Identify which cell holds the provided text, then report its (x, y) central coordinate. 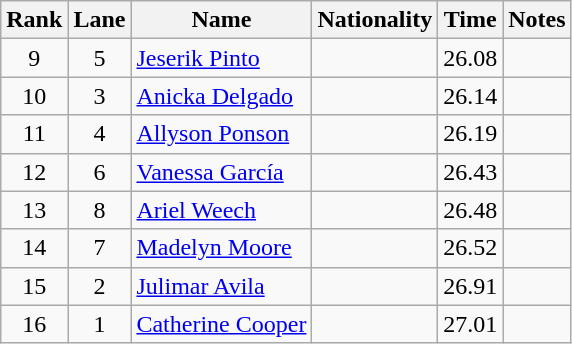
3 (100, 96)
15 (34, 286)
2 (100, 286)
Jeserik Pinto (222, 58)
26.91 (470, 286)
Anicka Delgado (222, 96)
14 (34, 248)
7 (100, 248)
16 (34, 324)
26.08 (470, 58)
Vanessa García (222, 172)
8 (100, 210)
13 (34, 210)
Catherine Cooper (222, 324)
Time (470, 20)
27.01 (470, 324)
Name (222, 20)
1 (100, 324)
Allyson Ponson (222, 134)
26.14 (470, 96)
26.43 (470, 172)
12 (34, 172)
Ariel Weech (222, 210)
Rank (34, 20)
Nationality (375, 20)
9 (34, 58)
10 (34, 96)
Julimar Avila (222, 286)
11 (34, 134)
Lane (100, 20)
Madelyn Moore (222, 248)
6 (100, 172)
26.48 (470, 210)
Notes (537, 20)
26.52 (470, 248)
5 (100, 58)
4 (100, 134)
26.19 (470, 134)
